Determine the [X, Y] coordinate at the center of the cell enclosing the given text.  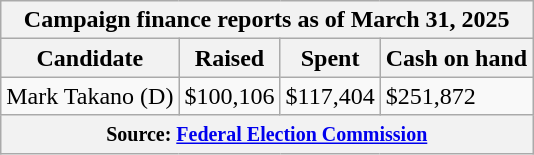
Source: Federal Election Commission [267, 134]
Mark Takano (D) [90, 96]
Campaign finance reports as of March 31, 2025 [267, 20]
$117,404 [330, 96]
Spent [330, 58]
Candidate [90, 58]
Cash on hand [456, 58]
Raised [230, 58]
$100,106 [230, 96]
$251,872 [456, 96]
